Pinpoint the cell where the given text exists, returning its [x, y] midpoint coordinate. 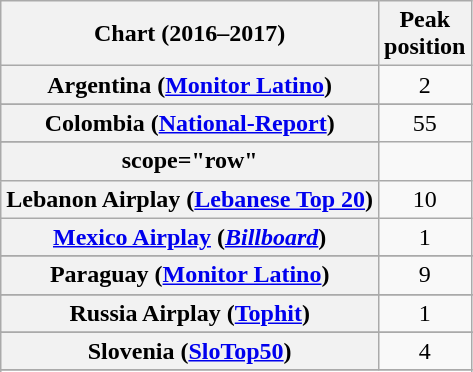
Mexico Airplay (Billboard) [190, 237]
scope="row" [190, 161]
Argentina (Monitor Latino) [190, 85]
4 [425, 351]
Slovenia (SloTop50) [190, 351]
Colombia (National-Report) [190, 123]
Peak position [425, 34]
9 [425, 275]
Lebanon Airplay (Lebanese Top 20) [190, 199]
Chart (2016–2017) [190, 34]
Russia Airplay (Tophit) [190, 313]
55 [425, 123]
10 [425, 199]
2 [425, 85]
Paraguay (Monitor Latino) [190, 275]
